For the text-containing cell, return its midpoint in [X, Y] coordinate format. 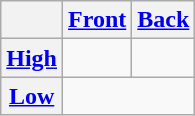
Low [32, 96]
High [32, 58]
Back [164, 20]
Front [98, 20]
